For the text-containing cell, return its midpoint in [X, Y] coordinate format. 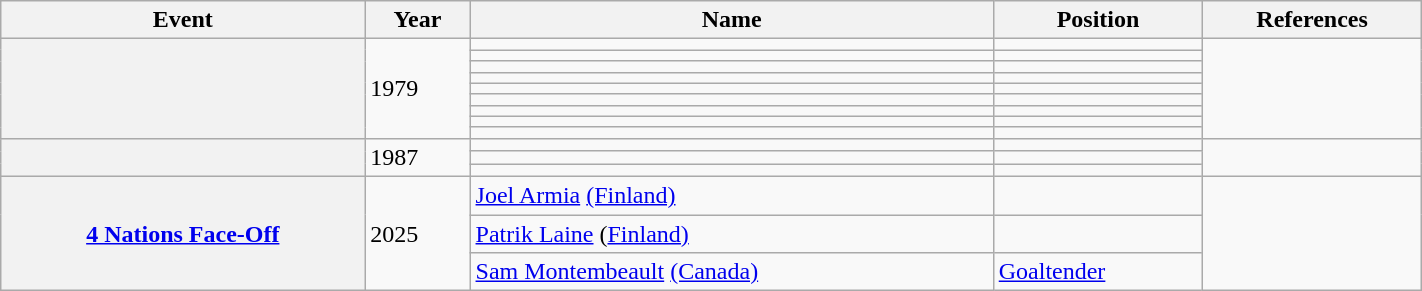
Position [1098, 20]
1987 [418, 157]
1979 [418, 89]
Goaltender [1098, 272]
4 Nations Face-Off [183, 233]
Year [418, 20]
2025 [418, 233]
Joel Armia (Finland) [732, 195]
Patrik Laine (Finland) [732, 233]
Sam Montembeault (Canada) [732, 272]
Event [183, 20]
References [1312, 20]
Name [732, 20]
